Scan for the cell matching the given text and deliver its [x, y] coordinate at center. 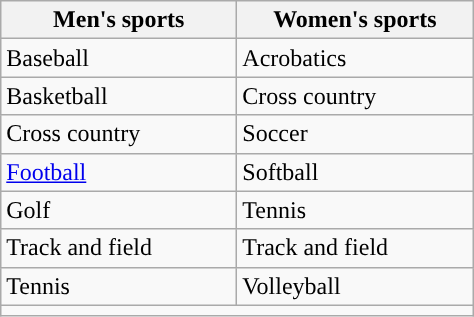
Basketball [119, 96]
Golf [119, 210]
Volleyball [355, 286]
Women's sports [355, 20]
Men's sports [119, 20]
Baseball [119, 58]
Softball [355, 172]
Soccer [355, 134]
Football [119, 172]
Acrobatics [355, 58]
